Find where the given text appears and provide that cell's center as (X, Y) coordinate. 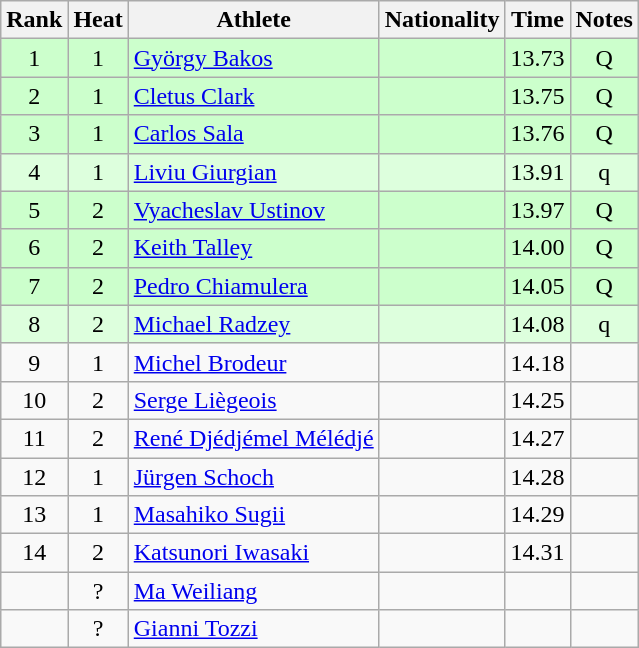
Heat (98, 20)
Athlete (254, 20)
11 (34, 438)
14.18 (538, 362)
13.75 (538, 96)
Nationality (442, 20)
Cletus Clark (254, 96)
René Djédjémel Mélédjé (254, 438)
Pedro Chiamulera (254, 286)
Ma Weiliang (254, 591)
13 (34, 515)
7 (34, 286)
Keith Talley (254, 248)
14.27 (538, 438)
14.25 (538, 400)
Masahiko Sugii (254, 515)
Gianni Tozzi (254, 629)
Time (538, 20)
10 (34, 400)
14.05 (538, 286)
8 (34, 324)
14.08 (538, 324)
Jürgen Schoch (254, 477)
3 (34, 134)
Vyacheslav Ustinov (254, 210)
Katsunori Iwasaki (254, 553)
Michael Radzey (254, 324)
12 (34, 477)
Rank (34, 20)
György Bakos (254, 58)
14.28 (538, 477)
13.97 (538, 210)
13.91 (538, 172)
14.31 (538, 553)
Serge Liègeois (254, 400)
5 (34, 210)
13.76 (538, 134)
13.73 (538, 58)
Michel Brodeur (254, 362)
Liviu Giurgian (254, 172)
9 (34, 362)
14.00 (538, 248)
14.29 (538, 515)
4 (34, 172)
Notes (604, 20)
6 (34, 248)
14 (34, 553)
Carlos Sala (254, 134)
